Capture the cell that displays the provided text and extract its [X, Y] central coordinate. 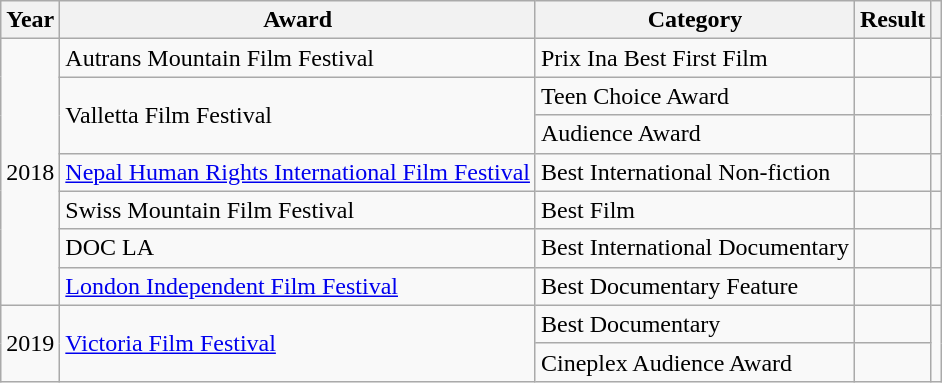
Best Documentary Feature [694, 286]
DOC LA [298, 248]
Nepal Human Rights International Film Festival [298, 172]
Result [892, 20]
Swiss Mountain Film Festival [298, 210]
2018 [30, 172]
Autrans Mountain Film Festival [298, 58]
Audience Award [694, 134]
Victoria Film Festival [298, 343]
Best Documentary [694, 324]
Best International Non-fiction [694, 172]
Award [298, 20]
Best Film [694, 210]
Valletta Film Festival [298, 115]
Cineplex Audience Award [694, 362]
Teen Choice Award [694, 96]
Best International Documentary [694, 248]
Year [30, 20]
Category [694, 20]
Prix Ina Best First Film [694, 58]
2019 [30, 343]
London Independent Film Festival [298, 286]
